Return (X, Y) of the center of cell containing provided text 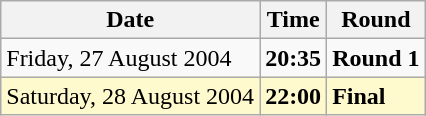
Date (130, 20)
Saturday, 28 August 2004 (130, 96)
20:35 (294, 58)
Time (294, 20)
Final (376, 96)
Round 1 (376, 58)
Round (376, 20)
Friday, 27 August 2004 (130, 58)
22:00 (294, 96)
